Extract the (X, Y) coordinate from the center of the cell holding the provided text.  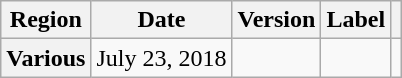
July 23, 2018 (162, 58)
Version (276, 20)
Date (162, 20)
Label (356, 20)
Various (46, 58)
Region (46, 20)
